Extract the (X, Y) coordinate from the center of the cell holding the provided text.  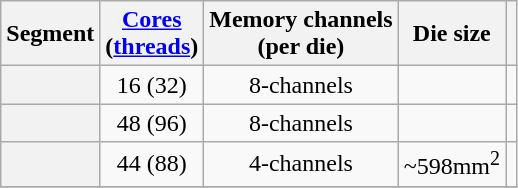
Memory channels (per die) (301, 34)
4-channels (301, 164)
Segment (50, 34)
16 (32) (152, 85)
Cores (threads) (152, 34)
~598mm2 (452, 164)
44 (88) (152, 164)
Die size (452, 34)
48 (96) (152, 123)
